Search for the cell housing the specified text and yield its [X, Y] center coordinate. 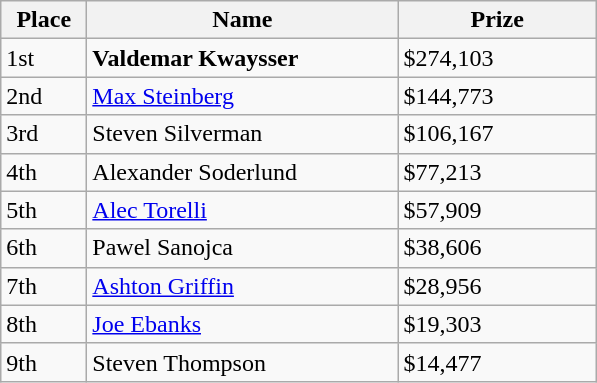
7th [44, 286]
6th [44, 248]
4th [44, 172]
9th [44, 362]
Joe Ebanks [242, 324]
Steven Silverman [242, 134]
Valdemar Kwaysser [242, 58]
$14,477 [498, 362]
Name [242, 20]
$77,213 [498, 172]
Ashton Griffin [242, 286]
$38,606 [498, 248]
5th [44, 210]
$274,103 [498, 58]
$57,909 [498, 210]
3rd [44, 134]
2nd [44, 96]
1st [44, 58]
Place [44, 20]
Alec Torelli [242, 210]
$106,167 [498, 134]
$19,303 [498, 324]
Prize [498, 20]
Alexander Soderlund [242, 172]
$144,773 [498, 96]
8th [44, 324]
$28,956 [498, 286]
Pawel Sanojca [242, 248]
Steven Thompson [242, 362]
Max Steinberg [242, 96]
